Detect which cell encompasses the target text, then output its [x, y] center coordinate. 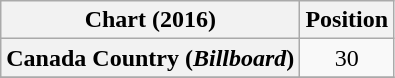
Chart (2016) [150, 20]
Canada Country (Billboard) [150, 58]
30 [347, 58]
Position [347, 20]
